Capture the cell that displays the provided text and extract its (x, y) central coordinate. 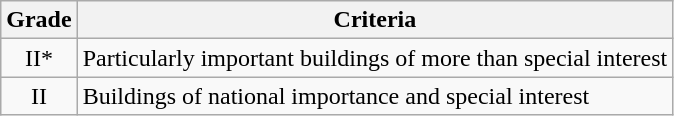
Particularly important buildings of more than special interest (375, 58)
II (39, 96)
Buildings of national importance and special interest (375, 96)
Criteria (375, 20)
Grade (39, 20)
II* (39, 58)
